Capture the cell that displays the provided text and extract its (X, Y) central coordinate. 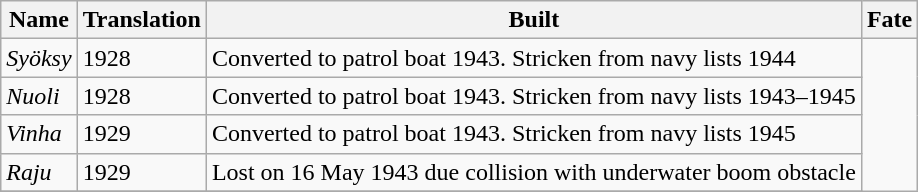
Name (39, 20)
Converted to patrol boat 1943. Stricken from navy lists 1945 (534, 134)
Built (534, 20)
Converted to patrol boat 1943. Stricken from navy lists 1943–1945 (534, 96)
Nuoli (39, 96)
Fate (889, 20)
Lost on 16 May 1943 due collision with underwater boom obstacle (534, 172)
Raju (39, 172)
Converted to patrol boat 1943. Stricken from navy lists 1944 (534, 58)
Vinha (39, 134)
Syöksy (39, 58)
Translation (142, 20)
